Find where the given text appears and provide that cell's center as (X, Y) coordinate. 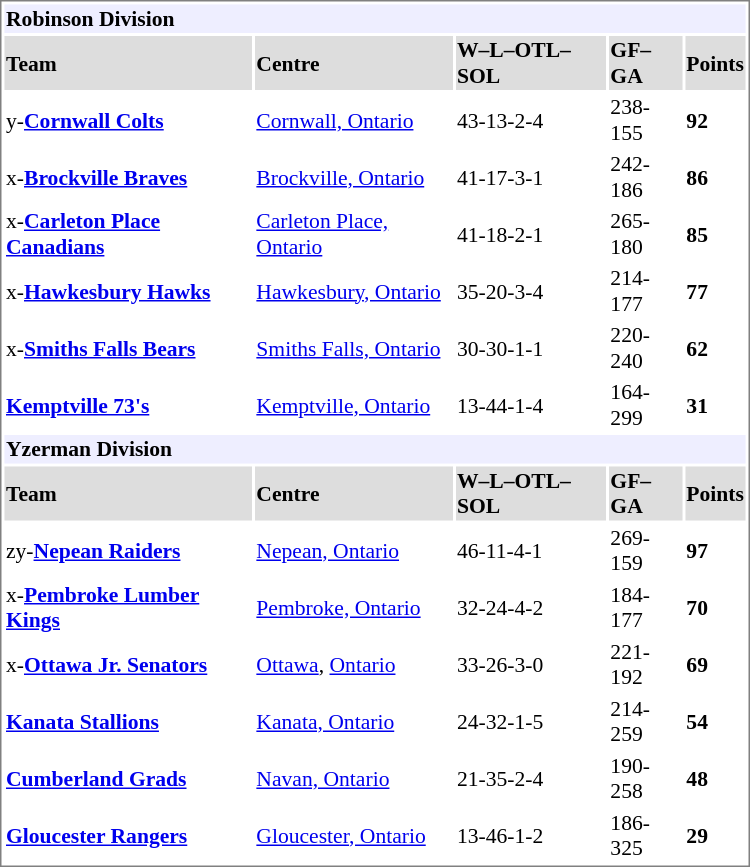
43-13-2-4 (530, 120)
77 (716, 291)
Nepean, Ontario (354, 551)
Kanata, Ontario (354, 721)
24-32-1-5 (530, 721)
62 (716, 348)
Carleton Place, Ontario (354, 234)
Kemptville 73's (128, 405)
Cornwall, Ontario (354, 120)
Gloucester Rangers (128, 835)
32-24-4-2 (530, 607)
35-20-3-4 (530, 291)
x-Brockville Braves (128, 177)
x-Pembroke Lumber Kings (128, 607)
214-177 (646, 291)
33-26-3-0 (530, 665)
Smiths Falls, Ontario (354, 348)
186-325 (646, 835)
221-192 (646, 665)
164-299 (646, 405)
x-Carleton Place Canadians (128, 234)
Hawkesbury, Ontario (354, 291)
Kemptville, Ontario (354, 405)
70 (716, 607)
86 (716, 177)
85 (716, 234)
41-17-3-1 (530, 177)
184-177 (646, 607)
242-186 (646, 177)
x-Hawkesbury Hawks (128, 291)
265-180 (646, 234)
69 (716, 665)
Cumberland Grads (128, 779)
92 (716, 120)
Gloucester, Ontario (354, 835)
46-11-4-1 (530, 551)
Yzerman Division (374, 449)
41-18-2-1 (530, 234)
54 (716, 721)
x-Ottawa Jr. Senators (128, 665)
Brockville, Ontario (354, 177)
21-35-2-4 (530, 779)
31 (716, 405)
30-30-1-1 (530, 348)
238-155 (646, 120)
29 (716, 835)
Kanata Stallions (128, 721)
Ottawa, Ontario (354, 665)
x-Smiths Falls Bears (128, 348)
214-259 (646, 721)
Pembroke, Ontario (354, 607)
y-Cornwall Colts (128, 120)
48 (716, 779)
Navan, Ontario (354, 779)
269-159 (646, 551)
220-240 (646, 348)
13-44-1-4 (530, 405)
13-46-1-2 (530, 835)
97 (716, 551)
190-258 (646, 779)
zy-Nepean Raiders (128, 551)
Robinson Division (374, 18)
